Capture the cell that displays the provided text and extract its [X, Y] central coordinate. 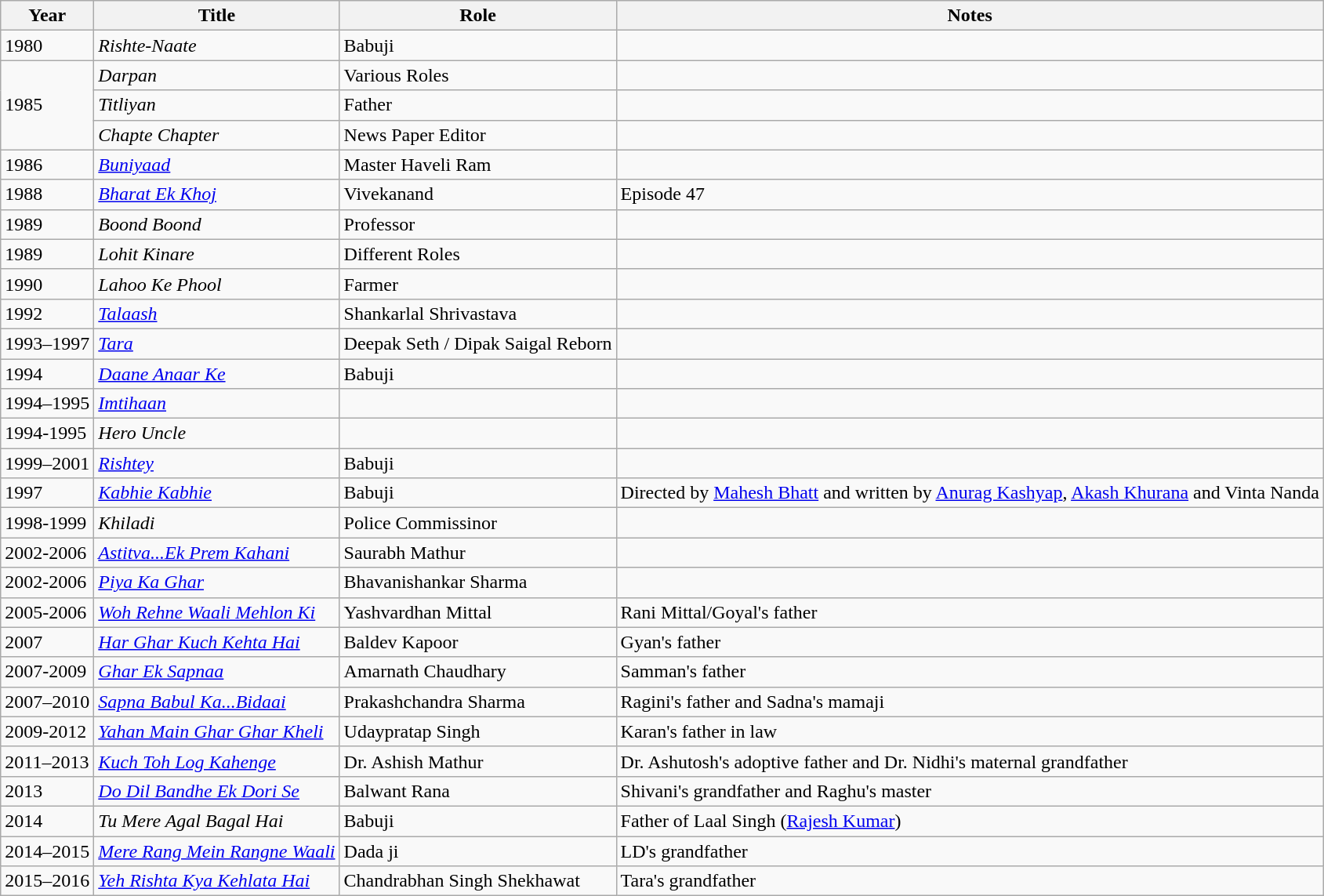
Tara [216, 343]
News Paper Editor [478, 135]
Bhavanishankar Sharma [478, 582]
Hero Uncle [216, 433]
Master Haveli Ram [478, 165]
Lahoo Ke Phool [216, 284]
Saurabh Mathur [478, 553]
Kuch Toh Log Kahenge [216, 761]
1994-1995 [47, 433]
Episode 47 [970, 194]
2015–2016 [47, 881]
Balwant Rana [478, 791]
Chapte Chapter [216, 135]
Ragini's father and Sadna's mamaji [970, 702]
1994–1995 [47, 404]
Directed by Mahesh Bhatt and written by Anurag Kashyap, Akash Khurana and Vinta Nanda [970, 493]
Dada ji [478, 851]
Amarnath Chaudhary [478, 672]
2011–2013 [47, 761]
Professor [478, 224]
LD's grandfather [970, 851]
Father of Laal Singh (Rajesh Kumar) [970, 821]
Yashvardhan Mittal [478, 612]
Boond Boond [216, 224]
1986 [47, 165]
Astitva...Ek Prem Kahani [216, 553]
Har Ghar Kuch Kehta Hai [216, 642]
1998-1999 [47, 523]
Karan's father in law [970, 731]
Do Dil Bandhe Ek Dori Se [216, 791]
1988 [47, 194]
Dr. Ashish Mathur [478, 761]
Sapna Babul Ka...Bidaai [216, 702]
1994 [47, 374]
2014–2015 [47, 851]
Ghar Ek Sapnaa [216, 672]
Police Commissinor [478, 523]
Tara's grandfather [970, 881]
1992 [47, 314]
Tu Mere Agal Bagal Hai [216, 821]
Samman's father [970, 672]
Deepak Seth / Dipak Saigal Reborn [478, 343]
Rishte-Naate [216, 45]
Dr. Ashutosh's adoptive father and Dr. Nidhi's maternal grandfather [970, 761]
Title [216, 16]
1997 [47, 493]
Lohit Kinare [216, 254]
Father [478, 105]
Imtihaan [216, 404]
Shankarlal Shrivastava [478, 314]
Titliyan [216, 105]
Woh Rehne Waali Mehlon Ki [216, 612]
Shivani's grandfather and Raghu's master [970, 791]
1985 [47, 105]
Baldev Kapoor [478, 642]
1980 [47, 45]
Gyan's father [970, 642]
1993–1997 [47, 343]
Chandrabhan Singh Shekhawat [478, 881]
2013 [47, 791]
Prakashchandra Sharma [478, 702]
Farmer [478, 284]
Notes [970, 16]
Yahan Main Ghar Ghar Kheli [216, 731]
2007–2010 [47, 702]
Various Roles [478, 75]
1999–2001 [47, 463]
Khiladi [216, 523]
2014 [47, 821]
Different Roles [478, 254]
Kabhie Kabhie [216, 493]
Talaash [216, 314]
2005-2006 [47, 612]
Vivekanand [478, 194]
Daane Anaar Ke [216, 374]
Darpan [216, 75]
Udaypratap Singh [478, 731]
Yeh Rishta Kya Kehlata Hai [216, 881]
2007-2009 [47, 672]
Rishtey [216, 463]
Mere Rang Mein Rangne Waali [216, 851]
Year [47, 16]
Bharat Ek Khoj [216, 194]
Buniyaad [216, 165]
2009-2012 [47, 731]
Rani Mittal/Goyal's father [970, 612]
Piya Ka Ghar [216, 582]
1990 [47, 284]
2007 [47, 642]
Role [478, 16]
